Pinpoint the cell where the given text exists, returning its (x, y) midpoint coordinate. 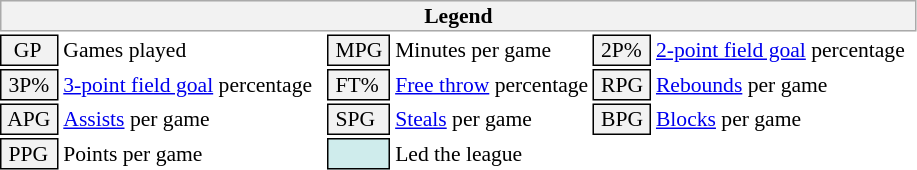
FT% (359, 85)
Legend (458, 16)
Free throw percentage (492, 85)
Blocks per game (785, 120)
2-point field goal percentage (785, 50)
Games played (193, 50)
RPG (622, 85)
3P% (30, 85)
2P% (622, 50)
Steals per game (492, 120)
Minutes per game (492, 50)
BPG (622, 120)
Led the league (492, 154)
3-point field goal percentage (193, 85)
Rebounds per game (785, 85)
GP (30, 50)
MPG (359, 50)
Assists per game (193, 120)
SPG (359, 120)
Points per game (193, 154)
PPG (30, 154)
APG (30, 120)
